Determine the (x, y) coordinate at the center of the cell enclosing the given text.  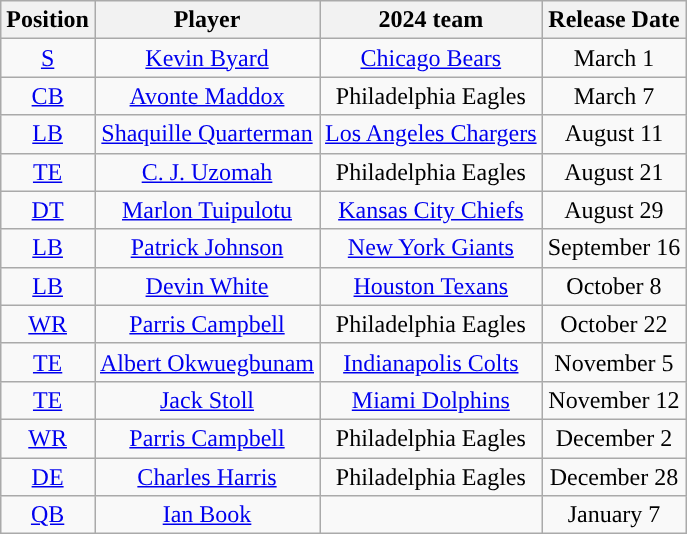
December 2 (614, 438)
Jack Stoll (206, 400)
Chicago Bears (432, 58)
C. J. Uzomah (206, 172)
Indianapolis Colts (432, 362)
CB (48, 96)
December 28 (614, 477)
2024 team (432, 20)
November 12 (614, 400)
Houston Texans (432, 286)
August 29 (614, 210)
Kevin Byard (206, 58)
September 16 (614, 248)
DT (48, 210)
March 7 (614, 96)
October 8 (614, 286)
Devin White (206, 286)
Shaquille Quarterman (206, 134)
Position (48, 20)
DE (48, 477)
January 7 (614, 515)
S (48, 58)
Charles Harris (206, 477)
March 1 (614, 58)
Avonte Maddox (206, 96)
New York Giants (432, 248)
Los Angeles Chargers (432, 134)
August 11 (614, 134)
Marlon Tuipulotu (206, 210)
November 5 (614, 362)
QB (48, 515)
October 22 (614, 324)
Release Date (614, 20)
Albert Okwuegbunam (206, 362)
Miami Dolphins (432, 400)
August 21 (614, 172)
Player (206, 20)
Ian Book (206, 515)
Kansas City Chiefs (432, 210)
Patrick Johnson (206, 248)
